For the text-containing cell, return its midpoint in (X, Y) coordinate format. 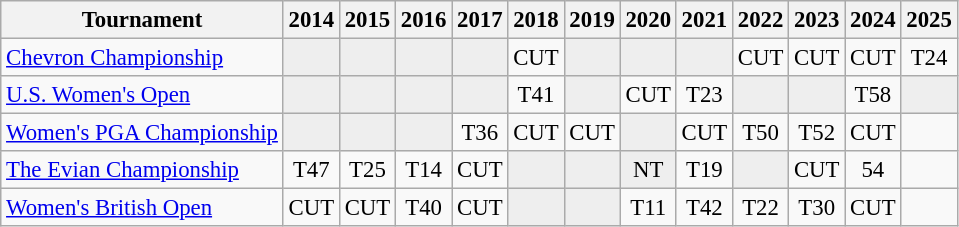
T52 (817, 133)
T19 (704, 170)
Women's British Open (142, 208)
The Evian Championship (142, 170)
54 (873, 170)
T25 (367, 170)
2014 (311, 20)
T50 (760, 133)
T58 (873, 95)
T47 (311, 170)
T30 (817, 208)
2016 (424, 20)
U.S. Women's Open (142, 95)
2017 (480, 20)
2019 (592, 20)
2020 (648, 20)
Women's PGA Championship (142, 133)
2025 (929, 20)
T23 (704, 95)
2015 (367, 20)
T42 (704, 208)
Chevron Championship (142, 58)
T14 (424, 170)
NT (648, 170)
Tournament (142, 20)
2023 (817, 20)
2018 (536, 20)
T11 (648, 208)
T22 (760, 208)
T24 (929, 58)
2024 (873, 20)
T41 (536, 95)
2021 (704, 20)
T36 (480, 133)
T40 (424, 208)
2022 (760, 20)
